Scan for the cell matching the given text and deliver its [x, y] coordinate at center. 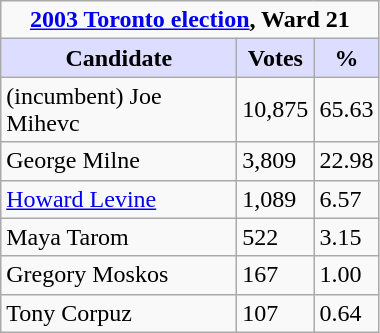
Howard Levine [119, 199]
Maya Tarom [119, 237]
6.57 [346, 199]
2003 Toronto election, Ward 21 [190, 20]
10,875 [276, 110]
George Milne [119, 161]
22.98 [346, 161]
107 [276, 313]
Candidate [119, 58]
1,089 [276, 199]
Gregory Moskos [119, 275]
3,809 [276, 161]
0.64 [346, 313]
Tony Corpuz [119, 313]
% [346, 58]
(incumbent) Joe Mihevc [119, 110]
65.63 [346, 110]
167 [276, 275]
1.00 [346, 275]
3.15 [346, 237]
522 [276, 237]
Votes [276, 58]
